Extract the [x, y] coordinate from the center of the cell holding the provided text.  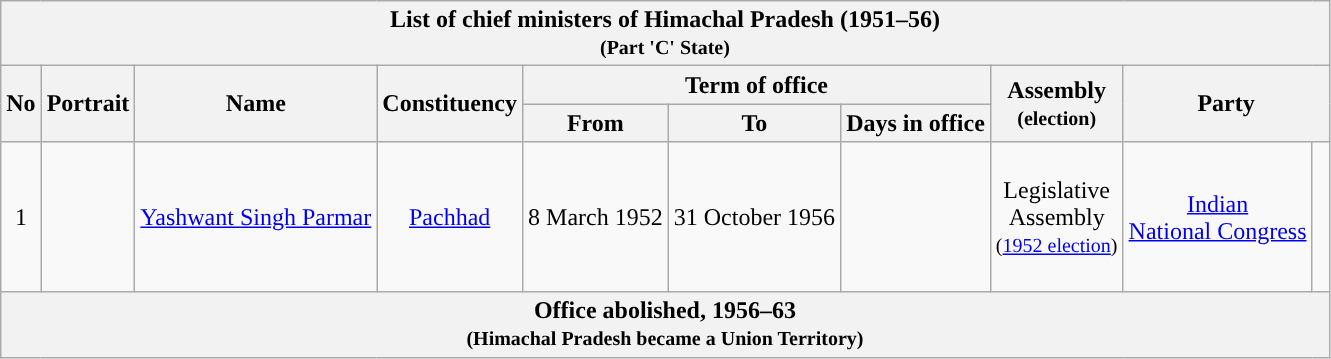
31 October 1956 [754, 217]
Party [1226, 104]
To [754, 123]
Name [256, 104]
List of chief ministers of Himachal Pradesh (1951–56)(Part 'C' State) [665, 34]
Term of office [757, 85]
8 March 1952 [596, 217]
Constituency [450, 104]
From [596, 123]
Portrait [88, 104]
1 [21, 217]
Assembly(election) [1056, 104]
Office abolished, 1956–63(Himachal Pradesh became a Union Territory) [665, 324]
No [21, 104]
Yashwant Singh Parmar [256, 217]
LegislativeAssembly(1952 election) [1056, 217]
IndianNational Congress [1218, 217]
Days in office [916, 123]
Pachhad [450, 217]
